From the cell containing the given text, extract its center point as [x, y] coordinate. 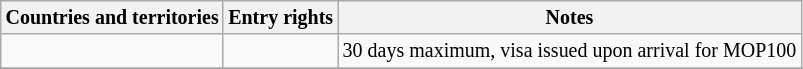
Entry rights [280, 18]
Notes [570, 18]
30 days maximum, visa issued upon arrival for MOP100 [570, 52]
Countries and territories [112, 18]
